Extract the [X, Y] coordinate from the center of the cell holding the provided text.  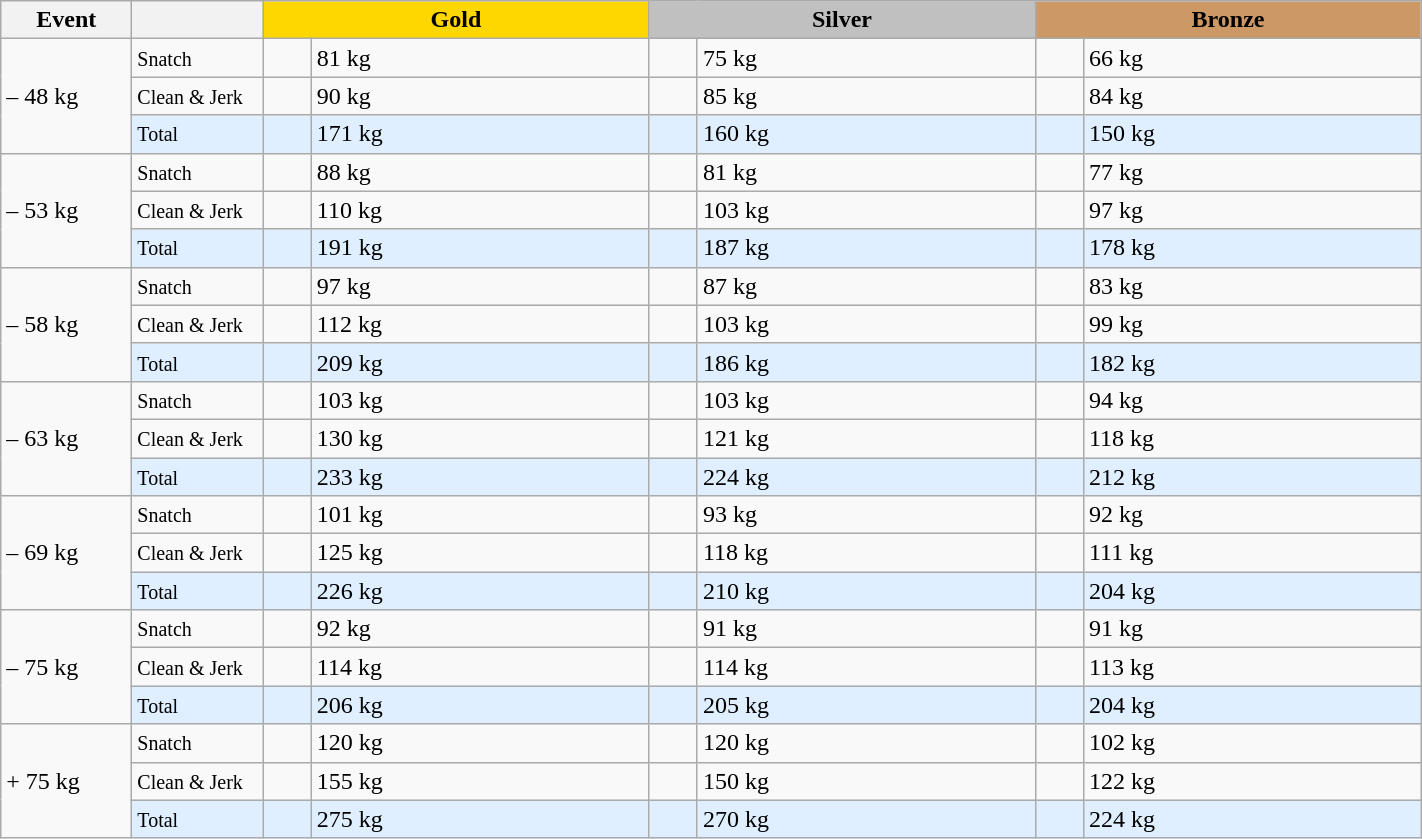
87 kg [866, 286]
– 63 kg [66, 438]
191 kg [480, 248]
210 kg [866, 591]
226 kg [480, 591]
– 69 kg [66, 553]
Silver [842, 20]
– 48 kg [66, 96]
205 kg [866, 705]
270 kg [866, 819]
110 kg [480, 210]
88 kg [480, 172]
Event [66, 20]
77 kg [1252, 172]
75 kg [866, 58]
90 kg [480, 96]
+ 75 kg [66, 781]
112 kg [480, 324]
122 kg [1252, 781]
102 kg [1252, 743]
– 75 kg [66, 667]
160 kg [866, 134]
94 kg [1252, 400]
212 kg [1252, 477]
101 kg [480, 515]
99 kg [1252, 324]
186 kg [866, 362]
– 58 kg [66, 324]
171 kg [480, 134]
Gold [456, 20]
66 kg [1252, 58]
125 kg [480, 553]
182 kg [1252, 362]
Bronze [1228, 20]
209 kg [480, 362]
113 kg [1252, 667]
93 kg [866, 515]
121 kg [866, 438]
206 kg [480, 705]
130 kg [480, 438]
233 kg [480, 477]
187 kg [866, 248]
– 53 kg [66, 210]
155 kg [480, 781]
85 kg [866, 96]
111 kg [1252, 553]
83 kg [1252, 286]
178 kg [1252, 248]
84 kg [1252, 96]
275 kg [480, 819]
